Determine the [x, y] coordinate at the center of the cell enclosing the given text.  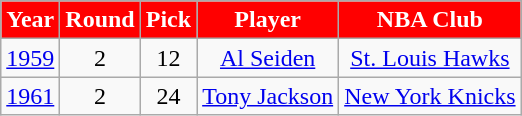
St. Louis Hawks [430, 58]
Round [100, 20]
24 [168, 96]
Tony Jackson [268, 96]
12 [168, 58]
NBA Club [430, 20]
Pick [168, 20]
New York Knicks [430, 96]
1959 [30, 58]
Player [268, 20]
1961 [30, 96]
Year [30, 20]
Al Seiden [268, 58]
